Capture the cell that displays the provided text and extract its [X, Y] central coordinate. 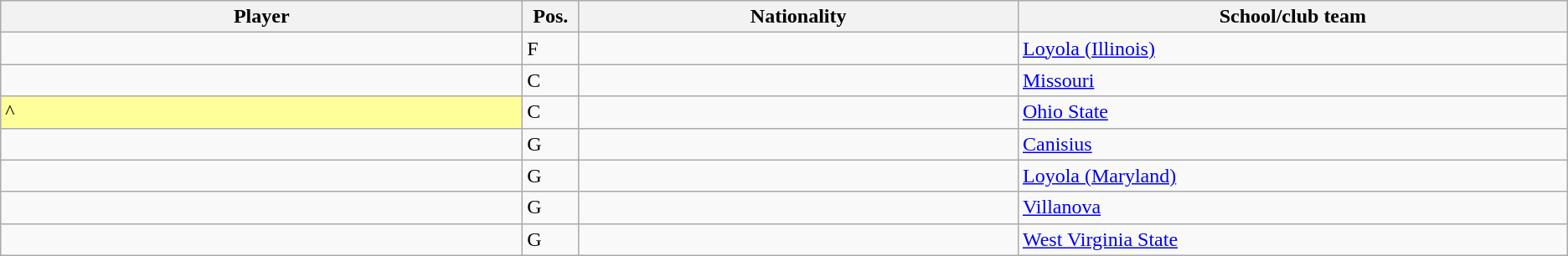
Canisius [1292, 144]
Nationality [799, 17]
West Virginia State [1292, 239]
Player [261, 17]
F [551, 49]
Loyola (Illinois) [1292, 49]
Loyola (Maryland) [1292, 176]
Missouri [1292, 80]
Pos. [551, 17]
^ [261, 112]
Villanova [1292, 207]
Ohio State [1292, 112]
School/club team [1292, 17]
